Extract the [X, Y] coordinate from the center of the cell holding the provided text.  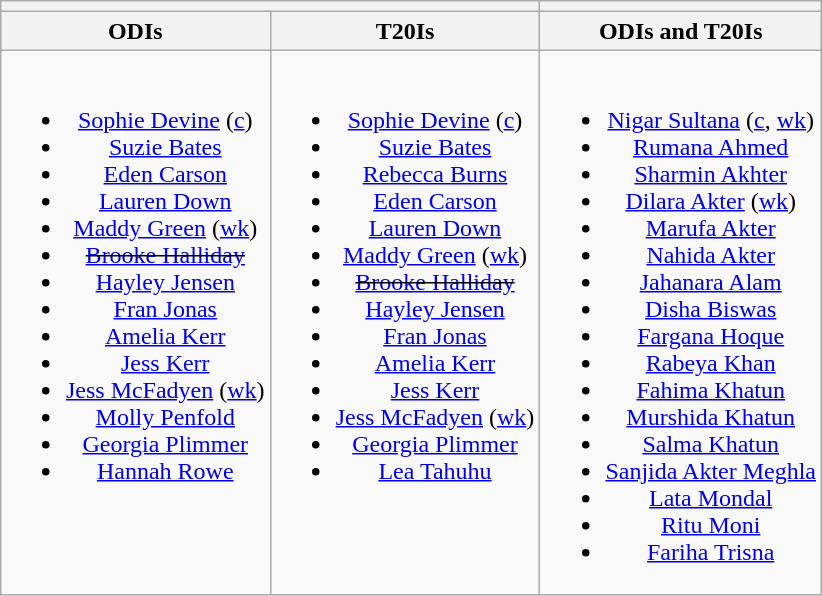
T20Is [405, 31]
ODIs and T20Is [681, 31]
ODIs [135, 31]
